Locate the cell with the specified text and output its (x, y) center coordinate. 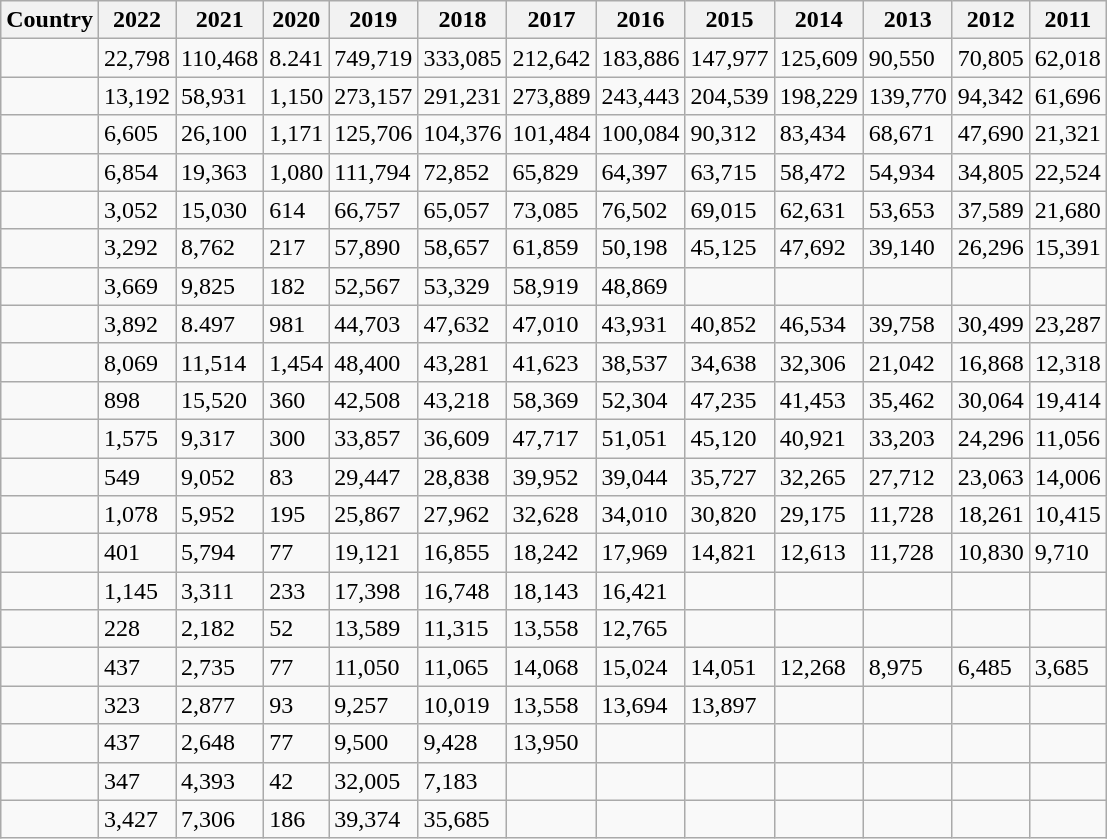
47,717 (552, 438)
243,443 (640, 96)
65,057 (462, 210)
43,931 (640, 324)
11,514 (220, 362)
101,484 (552, 134)
2019 (374, 20)
69,015 (730, 210)
12,318 (1068, 362)
1,080 (296, 172)
19,121 (374, 553)
58,472 (818, 172)
10,019 (462, 705)
39,758 (908, 324)
58,369 (552, 400)
48,869 (640, 286)
30,499 (990, 324)
93 (296, 705)
17,969 (640, 553)
52 (296, 629)
39,044 (640, 477)
5,952 (220, 515)
549 (136, 477)
2012 (990, 20)
3,311 (220, 591)
63,715 (730, 172)
3,052 (136, 210)
3,292 (136, 248)
198,229 (818, 96)
9,428 (462, 743)
8,975 (908, 667)
2011 (1068, 20)
22,798 (136, 58)
30,064 (990, 400)
614 (296, 210)
46,534 (818, 324)
111,794 (374, 172)
33,203 (908, 438)
3,427 (136, 819)
2017 (552, 20)
17,398 (374, 591)
15,030 (220, 210)
52,567 (374, 286)
2,877 (220, 705)
3,669 (136, 286)
8.497 (220, 324)
62,018 (1068, 58)
52,304 (640, 400)
53,653 (908, 210)
4,393 (220, 781)
34,638 (730, 362)
27,962 (462, 515)
273,157 (374, 96)
2021 (220, 20)
57,890 (374, 248)
360 (296, 400)
58,657 (462, 248)
1,150 (296, 96)
40,852 (730, 324)
41,623 (552, 362)
22,524 (1068, 172)
72,852 (462, 172)
2,735 (220, 667)
23,063 (990, 477)
110,468 (220, 58)
9,317 (220, 438)
32,628 (552, 515)
40,921 (818, 438)
147,977 (730, 58)
13,897 (730, 705)
47,235 (730, 400)
125,706 (374, 134)
11,050 (374, 667)
32,005 (374, 781)
228 (136, 629)
30,820 (730, 515)
1,575 (136, 438)
2,648 (220, 743)
53,329 (462, 286)
36,609 (462, 438)
45,125 (730, 248)
83,434 (818, 134)
323 (136, 705)
45,120 (730, 438)
5,794 (220, 553)
8,762 (220, 248)
58,919 (552, 286)
43,218 (462, 400)
39,140 (908, 248)
35,462 (908, 400)
61,696 (1068, 96)
50,198 (640, 248)
14,068 (552, 667)
12,268 (818, 667)
981 (296, 324)
25,867 (374, 515)
3,685 (1068, 667)
8,069 (136, 362)
19,414 (1068, 400)
39,374 (374, 819)
94,342 (990, 96)
18,261 (990, 515)
15,520 (220, 400)
9,052 (220, 477)
401 (136, 553)
14,006 (1068, 477)
21,680 (1068, 210)
54,934 (908, 172)
21,042 (908, 362)
29,447 (374, 477)
10,415 (1068, 515)
34,805 (990, 172)
9,825 (220, 286)
1,078 (136, 515)
19,363 (220, 172)
12,765 (640, 629)
23,287 (1068, 324)
217 (296, 248)
90,312 (730, 134)
42,508 (374, 400)
7,306 (220, 819)
898 (136, 400)
73,085 (552, 210)
18,143 (552, 591)
291,231 (462, 96)
11,056 (1068, 438)
14,051 (730, 667)
16,868 (990, 362)
233 (296, 591)
1,145 (136, 591)
273,889 (552, 96)
1,454 (296, 362)
100,084 (640, 134)
28,838 (462, 477)
2016 (640, 20)
195 (296, 515)
125,609 (818, 58)
1,171 (296, 134)
300 (296, 438)
70,805 (990, 58)
16,855 (462, 553)
13,589 (374, 629)
29,175 (818, 515)
9,710 (1068, 553)
39,952 (552, 477)
3,892 (136, 324)
Country (50, 20)
13,694 (640, 705)
32,265 (818, 477)
43,281 (462, 362)
13,950 (552, 743)
61,859 (552, 248)
37,589 (990, 210)
15,024 (640, 667)
9,500 (374, 743)
33,857 (374, 438)
212,642 (552, 58)
47,692 (818, 248)
749,719 (374, 58)
347 (136, 781)
2,182 (220, 629)
8.241 (296, 58)
16,748 (462, 591)
35,727 (730, 477)
183,886 (640, 58)
6,854 (136, 172)
76,502 (640, 210)
2022 (136, 20)
32,306 (818, 362)
7,183 (462, 781)
14,821 (730, 553)
16,421 (640, 591)
66,757 (374, 210)
2020 (296, 20)
186 (296, 819)
15,391 (1068, 248)
58,931 (220, 96)
90,550 (908, 58)
34,010 (640, 515)
11,065 (462, 667)
51,051 (640, 438)
42 (296, 781)
38,537 (640, 362)
26,296 (990, 248)
64,397 (640, 172)
2018 (462, 20)
27,712 (908, 477)
12,613 (818, 553)
13,192 (136, 96)
83 (296, 477)
47,010 (552, 324)
2014 (818, 20)
47,690 (990, 134)
9,257 (374, 705)
47,632 (462, 324)
333,085 (462, 58)
6,485 (990, 667)
41,453 (818, 400)
10,830 (990, 553)
65,829 (552, 172)
62,631 (818, 210)
44,703 (374, 324)
68,671 (908, 134)
104,376 (462, 134)
2015 (730, 20)
139,770 (908, 96)
6,605 (136, 134)
2013 (908, 20)
48,400 (374, 362)
18,242 (552, 553)
182 (296, 286)
21,321 (1068, 134)
24,296 (990, 438)
26,100 (220, 134)
35,685 (462, 819)
11,315 (462, 629)
204,539 (730, 96)
